Detect which cell encompasses the target text, then output its (X, Y) center coordinate. 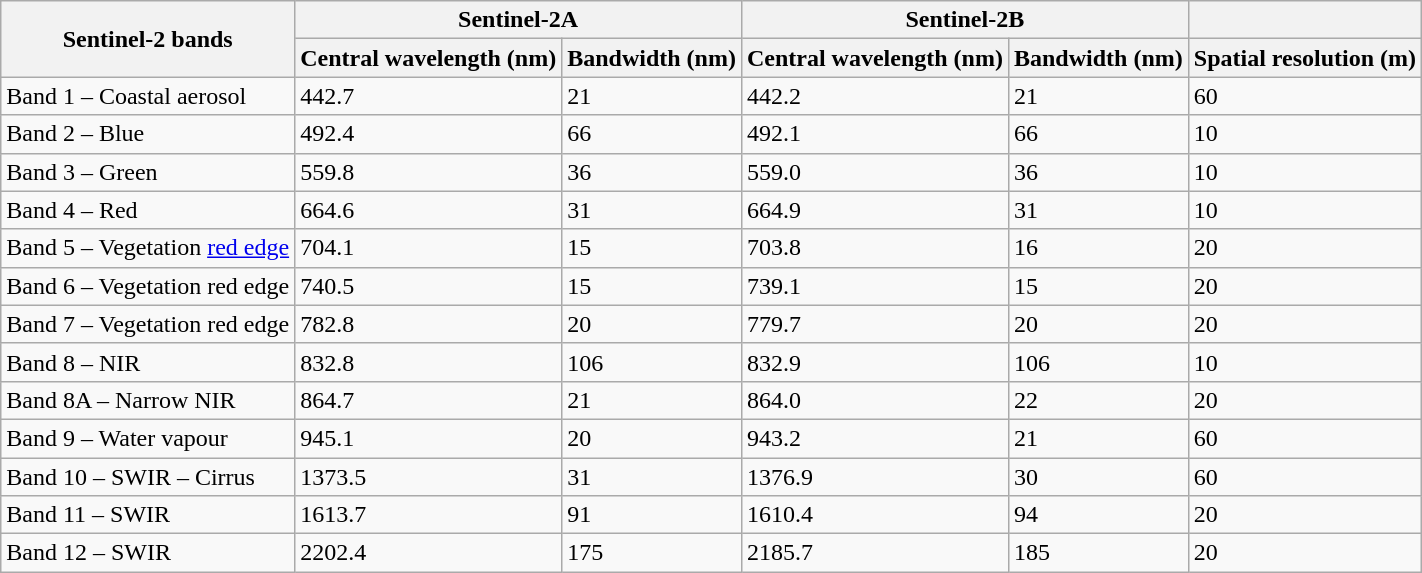
Band 10 – SWIR – Cirrus (148, 477)
442.7 (428, 96)
559.0 (874, 172)
91 (652, 515)
16 (1098, 248)
832.9 (874, 362)
832.8 (428, 362)
664.6 (428, 210)
Band 2 – Blue (148, 134)
739.1 (874, 286)
185 (1098, 553)
Band 8 – NIR (148, 362)
22 (1098, 400)
740.5 (428, 286)
782.8 (428, 324)
Sentinel-2B (964, 20)
779.7 (874, 324)
Band 8A – Narrow NIR (148, 400)
945.1 (428, 438)
2185.7 (874, 553)
664.9 (874, 210)
943.2 (874, 438)
Band 1 – Coastal aerosol (148, 96)
2202.4 (428, 553)
94 (1098, 515)
1373.5 (428, 477)
492.1 (874, 134)
1613.7 (428, 515)
Band 12 – SWIR (148, 553)
704.1 (428, 248)
1610.4 (874, 515)
Band 9 – Water vapour (148, 438)
Band 7 – Vegetation red edge (148, 324)
Band 11 – SWIR (148, 515)
559.8 (428, 172)
30 (1098, 477)
442.2 (874, 96)
492.4 (428, 134)
864.7 (428, 400)
Sentinel-2A (518, 20)
1376.9 (874, 477)
Sentinel-2 bands (148, 39)
175 (652, 553)
Band 4 – Red (148, 210)
703.8 (874, 248)
Band 3 – Green (148, 172)
Spatial resolution (m) (1304, 58)
Band 6 – Vegetation red edge (148, 286)
864.0 (874, 400)
Band 5 – Vegetation red edge (148, 248)
